Scan for the cell matching the given text and deliver its [x, y] coordinate at center. 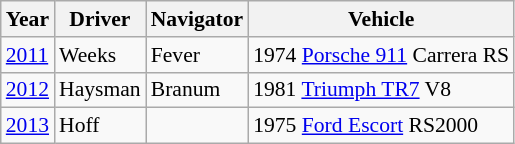
Driver [100, 19]
Fever [197, 55]
2011 [28, 55]
2013 [28, 126]
2012 [28, 90]
Vehicle [381, 19]
Hoff [100, 126]
1974 Porsche 911 Carrera RS [381, 55]
1981 Triumph TR7 V8 [381, 90]
Year [28, 19]
1975 Ford Escort RS2000 [381, 126]
Branum [197, 90]
Navigator [197, 19]
Weeks [100, 55]
Haysman [100, 90]
